Find where the given text appears and provide that cell's center as (X, Y) coordinate. 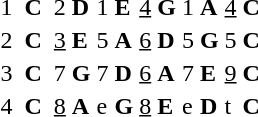
9 (230, 73)
3 (60, 40)
